Return the (x, y) coordinate for the center point of the cell that contains the specified text.  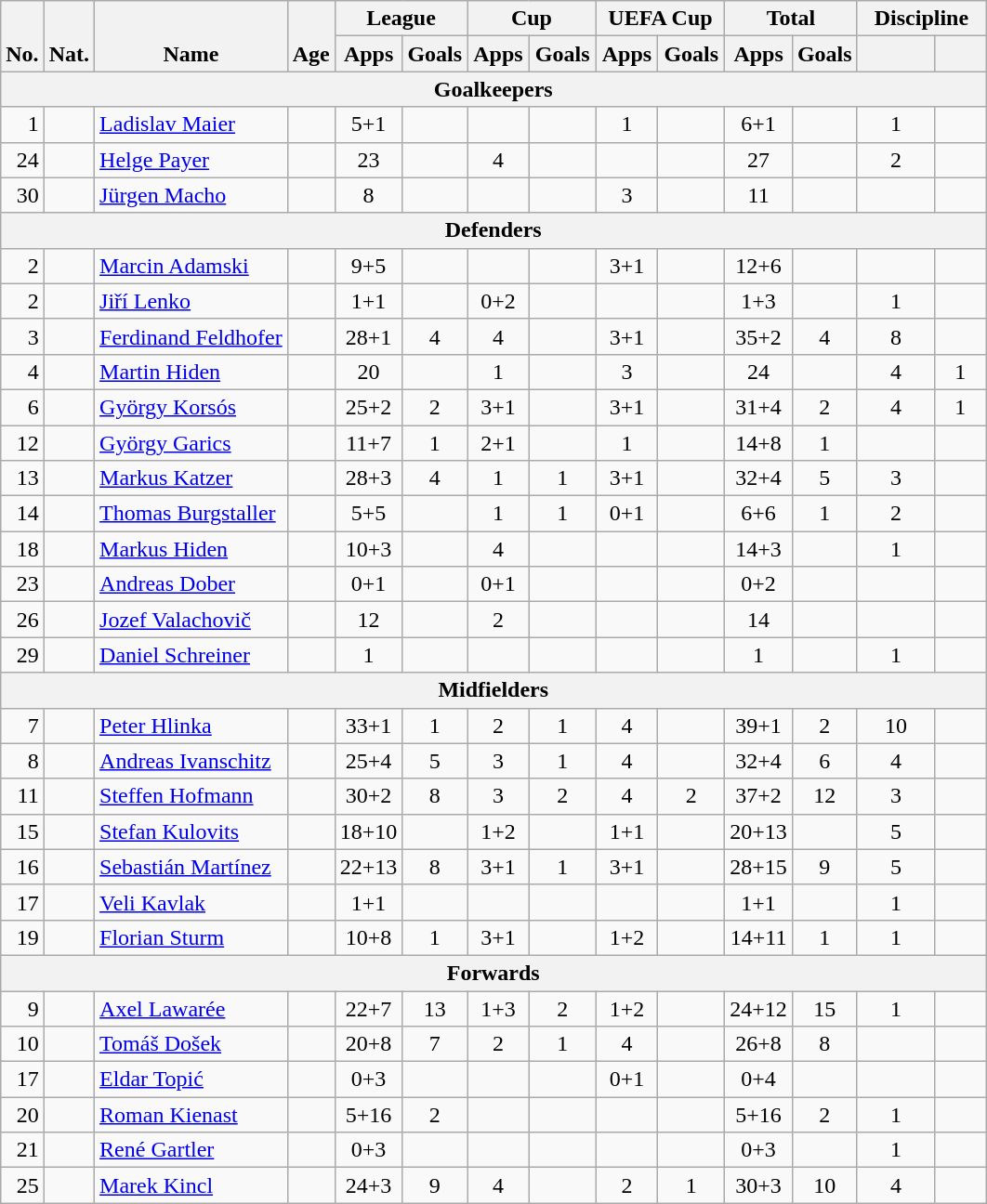
29 (22, 655)
Tomáš Došek (191, 1044)
Goalkeepers (493, 89)
28+3 (368, 478)
Marek Kincl (191, 1185)
10+3 (368, 549)
Nat. (69, 36)
Andreas Ivanschitz (191, 761)
Total (791, 19)
25+2 (368, 407)
20+13 (758, 831)
0+4 (758, 1080)
Veli Kavlak (191, 902)
Midfielders (493, 690)
26+8 (758, 1044)
UEFA Cup (660, 19)
5+5 (368, 514)
30+3 (758, 1185)
Thomas Burgstaller (191, 514)
24+3 (368, 1185)
25 (22, 1185)
21 (22, 1150)
Markus Hiden (191, 549)
Eldar Topić (191, 1080)
Helge Payer (191, 160)
18 (22, 549)
28+15 (758, 867)
10+8 (368, 937)
Axel Lawarée (191, 1008)
Markus Katzer (191, 478)
6+1 (758, 124)
6+6 (758, 514)
Jiří Lenko (191, 301)
28+1 (368, 336)
14+11 (758, 937)
30+2 (368, 796)
16 (22, 867)
René Gartler (191, 1150)
Peter Hlinka (191, 726)
35+2 (758, 336)
Marcin Adamski (191, 266)
24+12 (758, 1008)
League (401, 19)
Martin Hiden (191, 372)
33+1 (368, 726)
Jozef Valachovič (191, 620)
Sebastián Martínez (191, 867)
Andreas Dober (191, 584)
Forwards (493, 973)
Jürgen Macho (191, 195)
Florian Sturm (191, 937)
Name (191, 36)
37+2 (758, 796)
György Korsós (191, 407)
Cup (532, 19)
György Garics (191, 443)
14+3 (758, 549)
30 (22, 195)
31+4 (758, 407)
2+1 (498, 443)
Age (310, 36)
Ladislav Maier (191, 124)
26 (22, 620)
19 (22, 937)
20+8 (368, 1044)
14+8 (758, 443)
27 (758, 160)
22+7 (368, 1008)
25+4 (368, 761)
5+1 (368, 124)
Steffen Hofmann (191, 796)
22+13 (368, 867)
Ferdinand Feldhofer (191, 336)
Defenders (493, 230)
18+10 (368, 831)
9+5 (368, 266)
11+7 (368, 443)
12+6 (758, 266)
Discipline (922, 19)
Daniel Schreiner (191, 655)
Stefan Kulovits (191, 831)
39+1 (758, 726)
No. (22, 36)
Roman Kienast (191, 1115)
